Detect which cell encompasses the target text, then output its [X, Y] center coordinate. 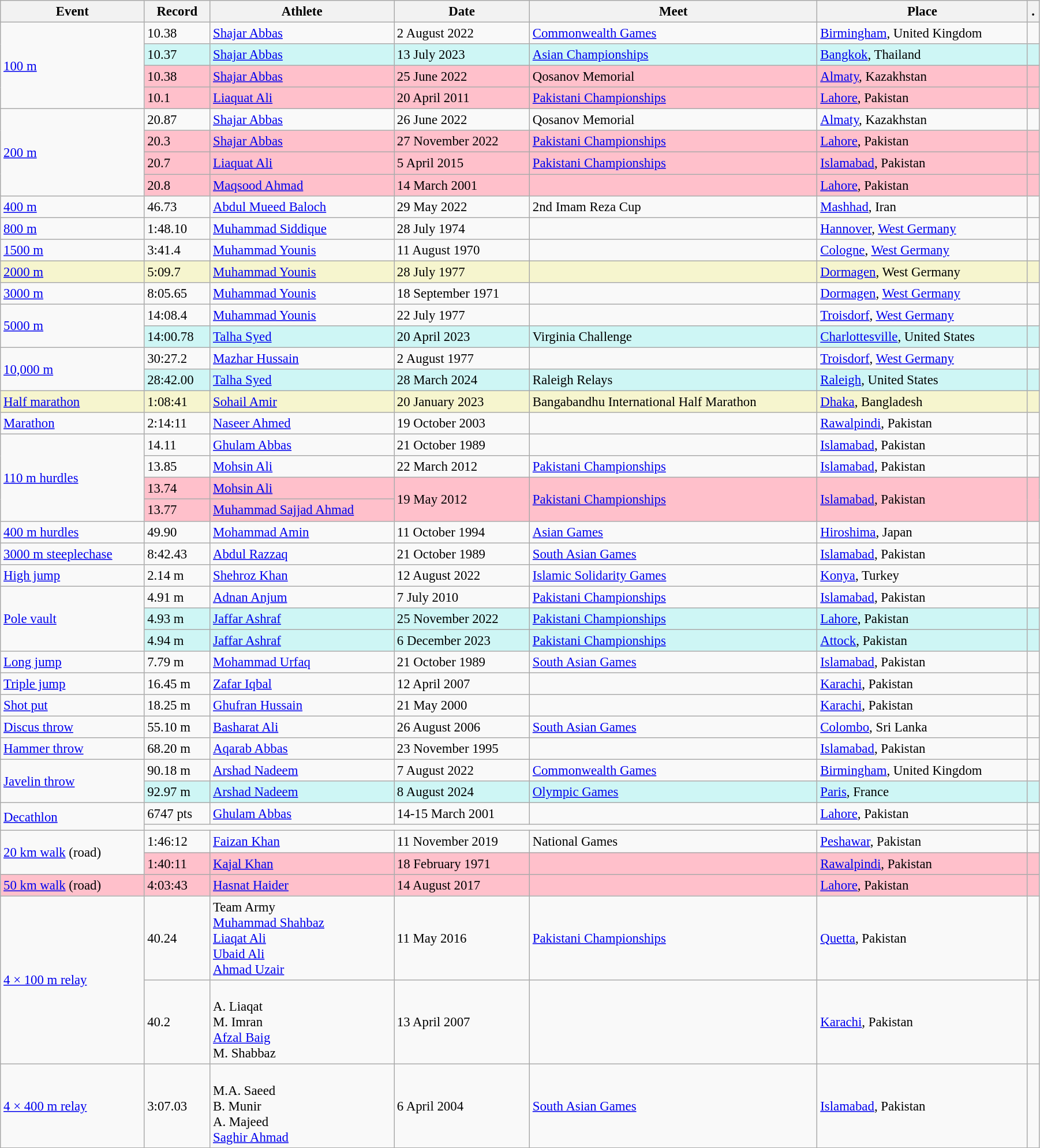
6747 pts [177, 814]
3:41.4 [177, 250]
Hammer throw [73, 749]
4 × 100 m relay [73, 980]
13.77 [177, 511]
11 May 2016 [462, 938]
Bangabandhu International Half Marathon [673, 402]
Bangkok, Thailand [922, 55]
Islamic Solidarity Games [673, 575]
49.90 [177, 532]
Place [922, 12]
High jump [73, 575]
Raleigh, United States [922, 380]
Kajal Khan [302, 864]
Asian Games [673, 532]
Event [73, 12]
2000 m [73, 272]
90.18 m [177, 771]
Colombo, Sri Lanka [922, 727]
13.85 [177, 467]
5 April 2015 [462, 163]
Ghufran Hussain [302, 706]
Asian Championships [673, 55]
Virginia Challenge [673, 337]
4 × 400 m relay [73, 1106]
40.24 [177, 938]
10.1 [177, 98]
4:03:43 [177, 885]
50 km walk (road) [73, 885]
400 m [73, 207]
10,000 m [73, 369]
Dhaka, Bangladesh [922, 402]
Mazhar Hussain [302, 358]
3000 m steeplechase [73, 554]
Mohammad Amin [302, 532]
8 August 2024 [462, 792]
1:48.10 [177, 228]
Adnan Anjum [302, 597]
2.14 m [177, 575]
20 km walk (road) [73, 853]
11 October 1994 [462, 532]
Mashhad, Iran [922, 207]
Muhammad Siddique [302, 228]
Meet [673, 12]
14:08.4 [177, 315]
Hiroshima, Japan [922, 532]
7.79 m [177, 662]
1:46:12 [177, 842]
28 July 1974 [462, 228]
26 June 2022 [462, 120]
Naseer Ahmed [302, 423]
800 m [73, 228]
13 July 2023 [462, 55]
400 m hurdles [73, 532]
6 April 2004 [462, 1106]
Shot put [73, 706]
11 November 2019 [462, 842]
28:42.00 [177, 380]
18.25 m [177, 706]
14-15 March 2001 [462, 814]
200 m [73, 152]
4.93 m [177, 619]
21 May 2000 [462, 706]
3:07.03 [177, 1106]
1500 m [73, 250]
20.87 [177, 120]
2 August 1977 [462, 358]
Maqsood Ahmad [302, 185]
6 December 2023 [462, 640]
26 August 2006 [462, 727]
29 May 2022 [462, 207]
55.10 m [177, 727]
3000 m [73, 294]
14 March 2001 [462, 185]
Aqarab Abbas [302, 749]
5:09.7 [177, 272]
Marathon [73, 423]
7 July 2010 [462, 597]
2nd Imam Reza Cup [673, 207]
Charlottesville, United States [922, 337]
22 March 2012 [462, 467]
20.3 [177, 141]
2:14:11 [177, 423]
14.11 [177, 445]
M.A. SaeedB. MunirA. MajeedSaghir Ahmad [302, 1106]
100 m [73, 66]
Paris, France [922, 792]
11 August 1970 [462, 250]
1:08:41 [177, 402]
12 August 2022 [462, 575]
25 June 2022 [462, 77]
19 May 2012 [462, 500]
20 April 2011 [462, 98]
40.2 [177, 1022]
92.97 m [177, 792]
4.94 m [177, 640]
Konya, Turkey [922, 575]
Attock, Pakistan [922, 640]
5000 m [73, 325]
8:42.43 [177, 554]
14:00.78 [177, 337]
46.73 [177, 207]
18 February 1971 [462, 864]
Peshawar, Pakistan [922, 842]
Date [462, 12]
Triple jump [73, 684]
Shehroz Khan [302, 575]
27 November 2022 [462, 141]
4.91 m [177, 597]
Hannover, West Germany [922, 228]
National Games [673, 842]
Raleigh Relays [673, 380]
2 August 2022 [462, 33]
Decathlon [73, 817]
Cologne, West Germany [922, 250]
Athlete [302, 12]
19 October 2003 [462, 423]
10.37 [177, 55]
13.74 [177, 489]
68.20 m [177, 749]
A. LiaqatM. ImranAfzal BaigM. Shabbaz [302, 1022]
20.7 [177, 163]
8:05.65 [177, 294]
. [1033, 12]
Muhammad Sajjad Ahmad [302, 511]
20.8 [177, 185]
Faizan Khan [302, 842]
Long jump [73, 662]
25 November 2022 [462, 619]
7 August 2022 [462, 771]
23 November 1995 [462, 749]
Discus throw [73, 727]
20 April 2023 [462, 337]
14 August 2017 [462, 885]
Team ArmyMuhammad ShahbazLiaqat AliUbaid AliAhmad Uzair [302, 938]
16.45 m [177, 684]
Javelin throw [73, 781]
30:27.2 [177, 358]
Hasnat Haider [302, 885]
Half marathon [73, 402]
22 July 1977 [462, 315]
110 m hurdles [73, 478]
28 July 1977 [462, 272]
13 April 2007 [462, 1022]
20 January 2023 [462, 402]
Abdul Razzaq [302, 554]
Mohammad Urfaq [302, 662]
18 September 1971 [462, 294]
Pole vault [73, 618]
Olympic Games [673, 792]
1:40:11 [177, 864]
Zafar Iqbal [302, 684]
Quetta, Pakistan [922, 938]
Basharat Ali [302, 727]
28 March 2024 [462, 380]
Sohail Amir [302, 402]
Record [177, 12]
12 April 2007 [462, 684]
Abdul Mueed Baloch [302, 207]
